Output the [X, Y] coordinate of the center of the cell containing the given text.  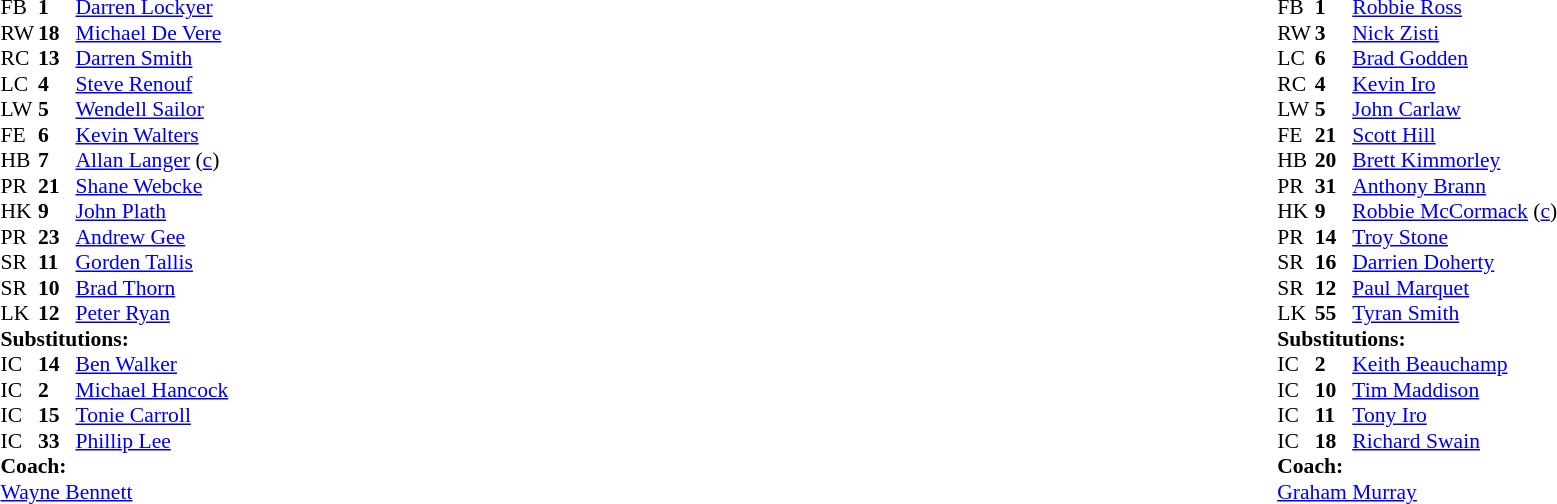
Nick Zisti [1454, 33]
Keith Beauchamp [1454, 365]
Wendell Sailor [152, 109]
John Plath [152, 211]
Gorden Tallis [152, 263]
13 [57, 59]
Brad Godden [1454, 59]
Troy Stone [1454, 237]
Steve Renouf [152, 84]
Kevin Walters [152, 135]
15 [57, 415]
20 [1334, 161]
Darren Smith [152, 59]
Brad Thorn [152, 288]
Scott Hill [1454, 135]
Tyran Smith [1454, 313]
Shane Webcke [152, 186]
Andrew Gee [152, 237]
Tony Iro [1454, 415]
John Carlaw [1454, 109]
Ben Walker [152, 365]
Anthony Brann [1454, 186]
Tim Maddison [1454, 390]
Darrien Doherty [1454, 263]
16 [1334, 263]
3 [1334, 33]
Allan Langer (c) [152, 161]
Michael De Vere [152, 33]
7 [57, 161]
55 [1334, 313]
Michael Hancock [152, 390]
Paul Marquet [1454, 288]
Phillip Lee [152, 441]
Peter Ryan [152, 313]
23 [57, 237]
Robbie McCormack (c) [1454, 211]
Richard Swain [1454, 441]
31 [1334, 186]
Kevin Iro [1454, 84]
33 [57, 441]
Brett Kimmorley [1454, 161]
Tonie Carroll [152, 415]
